Detect which cell encompasses the target text, then output its [X, Y] center coordinate. 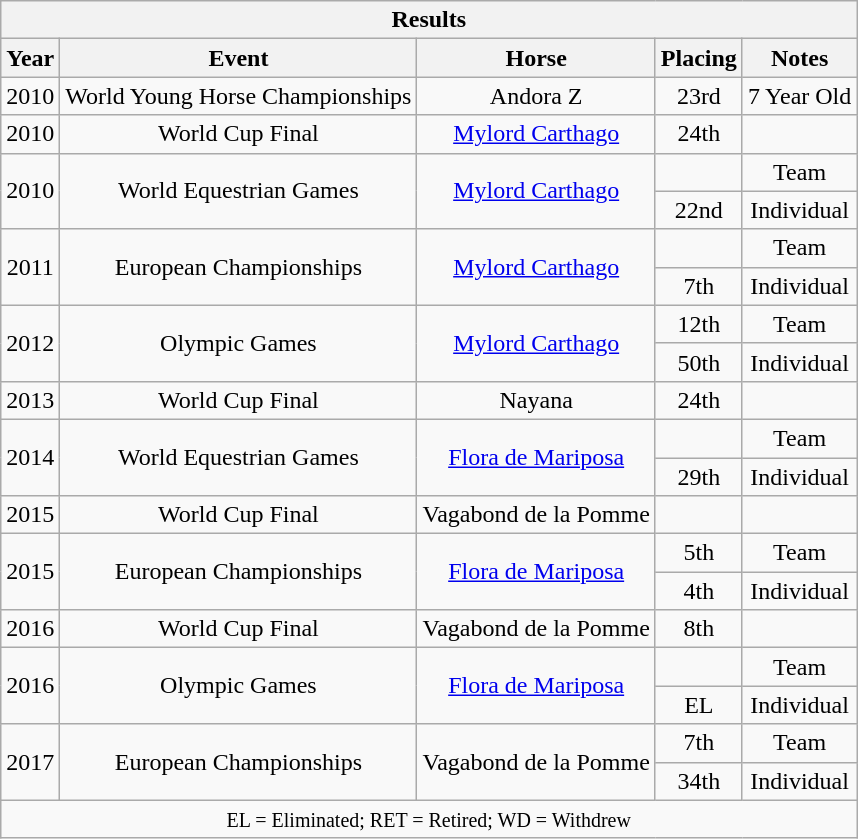
Results [429, 20]
2014 [30, 457]
22nd [698, 210]
2012 [30, 343]
Event [238, 58]
World Young Horse Championships [238, 96]
2011 [30, 267]
Andora Z [536, 96]
4th [698, 591]
23rd [698, 96]
EL = Eliminated; RET = Retired; WD = Withdrew [429, 819]
Nayana [536, 400]
Placing [698, 58]
8th [698, 629]
50th [698, 362]
29th [698, 477]
34th [698, 781]
Horse [536, 58]
7 Year Old [799, 96]
2017 [30, 762]
Notes [799, 58]
12th [698, 324]
5th [698, 553]
EL [698, 705]
2013 [30, 400]
Year [30, 58]
